Capture the cell that displays the provided text and extract its (X, Y) central coordinate. 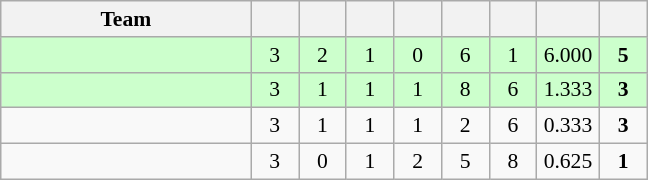
1.333 (568, 90)
0.333 (568, 126)
6.000 (568, 55)
0.625 (568, 162)
Team (126, 19)
